Provide the (X, Y) coordinate of the cell's center where the given text is located.  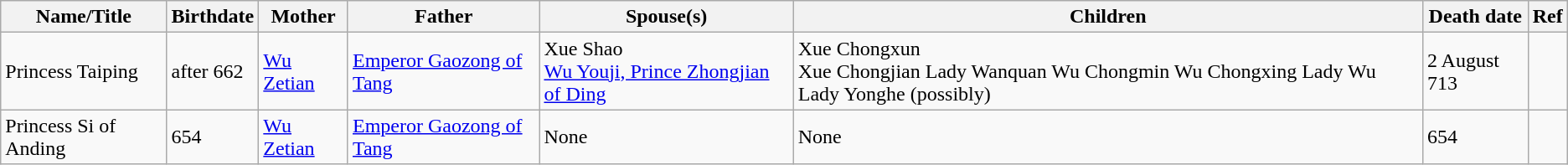
Children (1107, 17)
Birthdate (213, 17)
after 662 (213, 71)
Father (443, 17)
Mother (303, 17)
Spouse(s) (667, 17)
Ref (1548, 17)
Princess Si of Anding (84, 137)
Death date (1475, 17)
2 August 713 (1475, 71)
Name/Title (84, 17)
Princess Taiping (84, 71)
Xue ChongxunXue Chongjian Lady Wanquan Wu Chongmin Wu Chongxing Lady Wu Lady Yonghe (possibly) (1107, 71)
Xue ShaoWu Youji, Prince Zhongjian of Ding (667, 71)
